Find where the given text appears and provide that cell's center as (X, Y) coordinate. 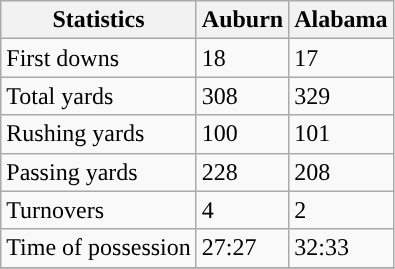
Alabama (341, 20)
Rushing yards (99, 134)
First downs (99, 58)
Auburn (242, 20)
2 (341, 210)
101 (341, 134)
329 (341, 96)
27:27 (242, 248)
Turnovers (99, 210)
4 (242, 210)
228 (242, 172)
Time of possession (99, 248)
Total yards (99, 96)
100 (242, 134)
Statistics (99, 20)
17 (341, 58)
18 (242, 58)
308 (242, 96)
Passing yards (99, 172)
208 (341, 172)
32:33 (341, 248)
